Identify which cell holds the provided text, then report its [x, y] central coordinate. 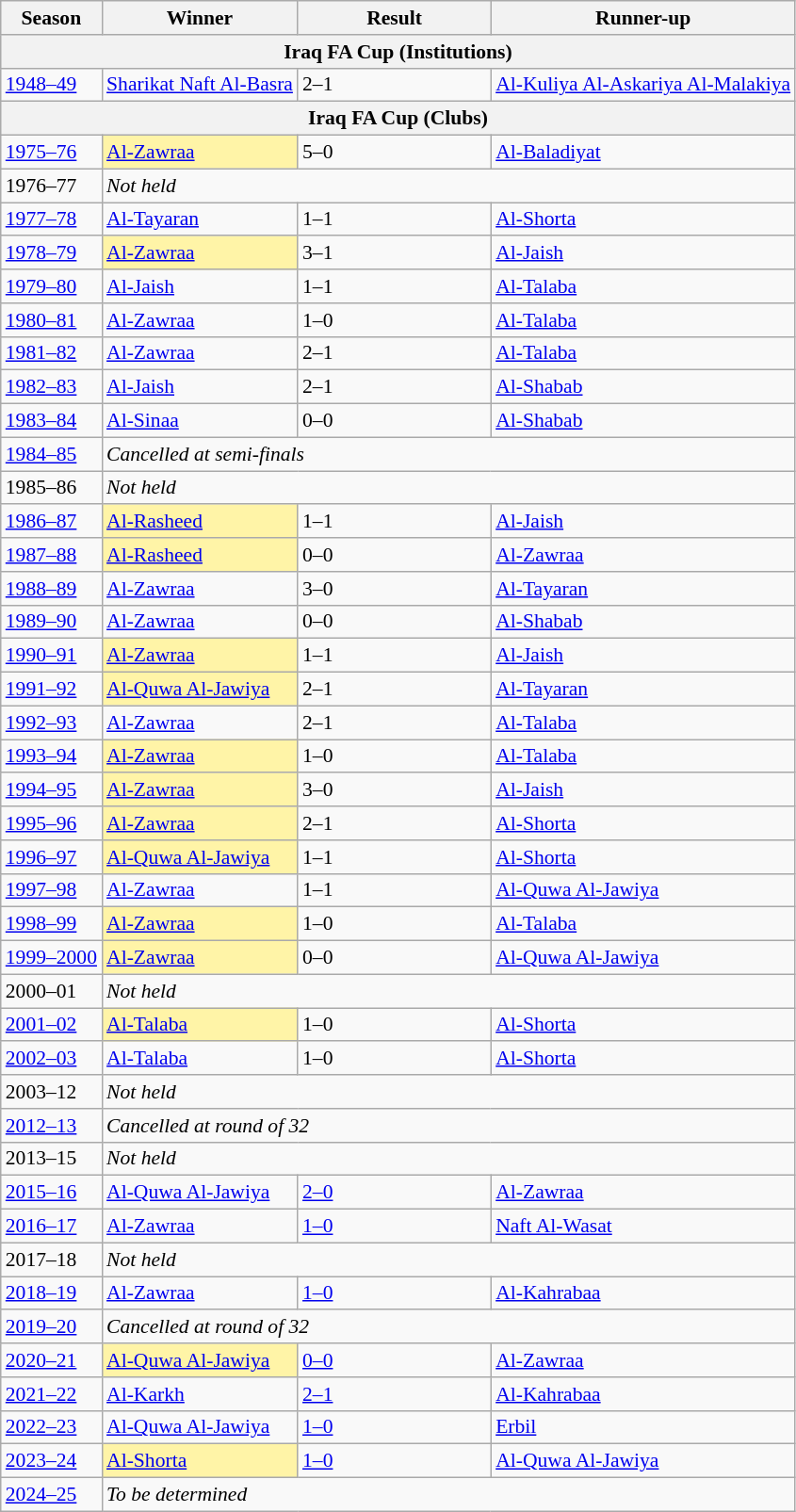
2017–18 [51, 1260]
Season [51, 18]
Iraq FA Cup (Institutions) [398, 52]
1978–79 [51, 253]
1980–81 [51, 320]
Sharikat Naft Al-Basra [200, 85]
1983–84 [51, 421]
2024–25 [51, 1495]
1998–99 [51, 924]
1975–76 [51, 153]
1999–2000 [51, 958]
1993–94 [51, 756]
1997–98 [51, 890]
1976–77 [51, 186]
Result [394, 18]
1996–97 [51, 857]
2002–03 [51, 1059]
Naft Al-Wasat [642, 1227]
1992–93 [51, 723]
Al-Karkh [200, 1394]
1991–92 [51, 690]
1948–49 [51, 85]
Cancelled at semi-finals [448, 454]
2023–24 [51, 1461]
1985–86 [51, 488]
Al-Sinaa [200, 421]
1995–96 [51, 823]
1987–88 [51, 555]
Iraq FA Cup (Clubs) [398, 119]
2015–16 [51, 1193]
2–0 [394, 1193]
5–0 [394, 153]
2003–12 [51, 1092]
2013–15 [51, 1159]
Erbil [642, 1427]
Al-Baladiyat [642, 153]
1979–80 [51, 286]
2001–02 [51, 1025]
3–1 [394, 253]
1986–87 [51, 522]
2012–13 [51, 1126]
2021–22 [51, 1394]
2016–17 [51, 1227]
Winner [200, 18]
2000–01 [51, 991]
2022–23 [51, 1427]
Runner-up [642, 18]
1981–82 [51, 353]
1994–95 [51, 790]
To be determined [448, 1495]
1977–78 [51, 219]
1988–89 [51, 589]
Al-Kuliya Al-Askariya Al-Malakiya [642, 85]
1989–90 [51, 622]
1984–85 [51, 454]
2018–19 [51, 1293]
1990–91 [51, 656]
2020–21 [51, 1360]
2019–20 [51, 1327]
1982–83 [51, 387]
